Scan for the cell matching the given text and deliver its [x, y] coordinate at center. 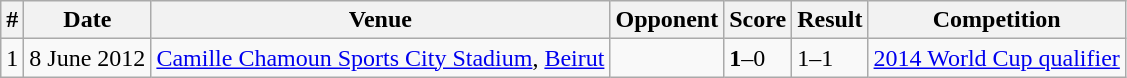
Date [88, 20]
1 [12, 58]
# [12, 20]
8 June 2012 [88, 58]
2014 World Cup qualifier [996, 58]
Competition [996, 20]
Venue [380, 20]
Result [830, 20]
Score [758, 20]
Camille Chamoun Sports City Stadium, Beirut [380, 58]
1–1 [830, 58]
1–0 [758, 58]
Opponent [667, 20]
